Extract the (x, y) coordinate from the center of the cell holding the provided text.  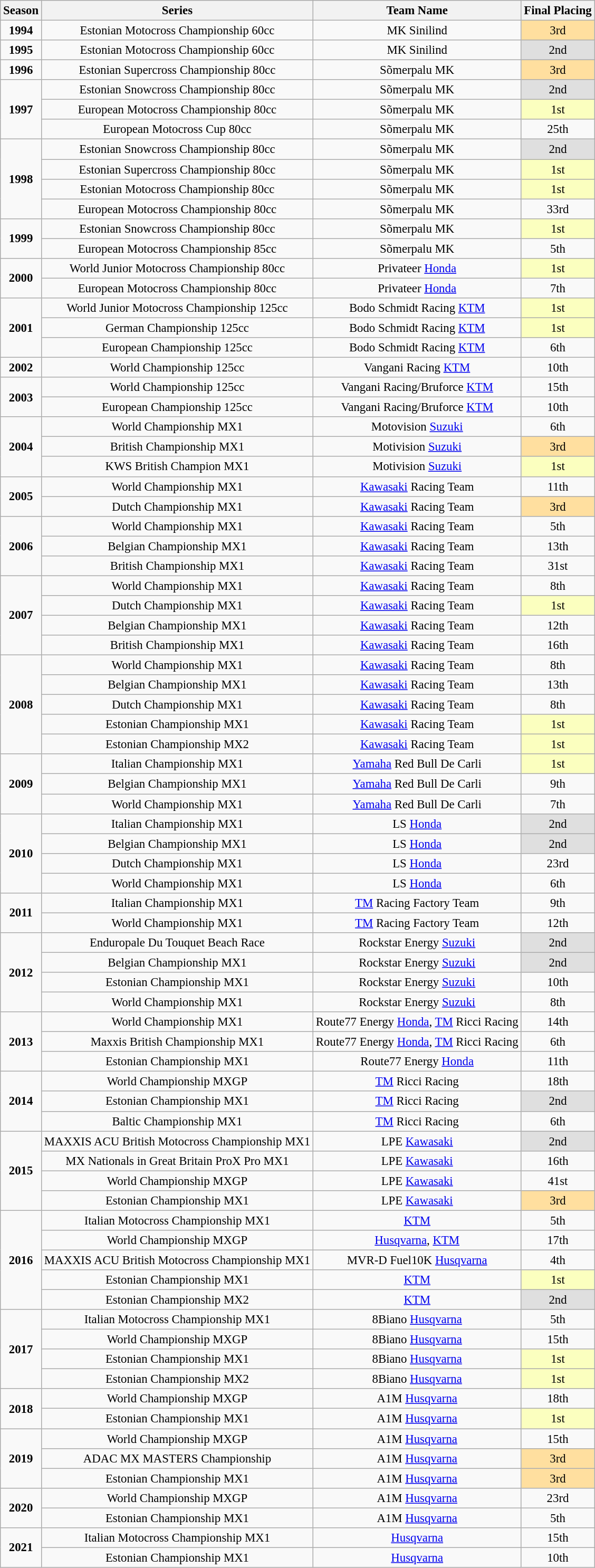
2021 (21, 1548)
World Junior Motocross Championship 80cc (177, 269)
2007 (21, 615)
2004 (21, 446)
2001 (21, 328)
2018 (21, 1409)
German Championship 125cc (177, 328)
14th (558, 1022)
4th (558, 1260)
2016 (21, 1260)
2013 (21, 1041)
World Junior Motocross Championship 125cc (177, 308)
1999 (21, 238)
2019 (21, 1458)
2020 (21, 1508)
2000 (21, 279)
Vangani Racing KTM (417, 368)
2006 (21, 546)
MVR-D Fuel10K Husqvarna (417, 1260)
2010 (21, 853)
2008 (21, 705)
Series (177, 11)
2011 (21, 913)
Team Name (417, 11)
2005 (21, 496)
Season (21, 11)
Route77 Energy Honda (417, 1062)
1998 (21, 179)
Estonian Motocross Championship 80cc (177, 189)
33rd (558, 209)
2002 (21, 368)
Husqvarna, KTM (417, 1240)
KWS British Champion MX1 (177, 467)
17th (558, 1240)
1996 (21, 70)
2003 (21, 397)
25th (558, 129)
European Motocross Cup 80cc (177, 129)
Motovision Suzuki (417, 427)
Maxxis British Championship MX1 (177, 1042)
2015 (21, 1171)
1994 (21, 31)
2012 (21, 972)
Baltic Championship MX1 (177, 1121)
2009 (21, 784)
European Motocross Championship 85cc (177, 248)
MX Nationals in Great Britain ProX Pro MX1 (177, 1161)
Final Placing (558, 11)
2017 (21, 1349)
1995 (21, 50)
31st (558, 566)
Enduropale Du Touquet Beach Race (177, 943)
41st (558, 1181)
1997 (21, 110)
2014 (21, 1102)
ADAC MX MASTERS Championship (177, 1458)
